Detect which cell encompasses the target text, then output its [X, Y] center coordinate. 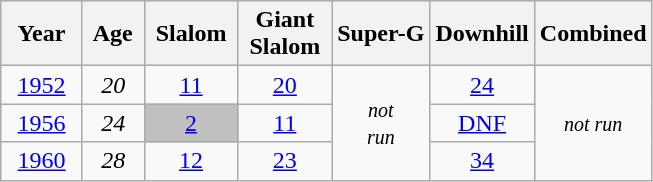
23 [285, 161]
Year [42, 34]
1956 [42, 123]
12 [191, 161]
Downhill [482, 34]
Slalom [191, 34]
not run [593, 123]
Combined [593, 34]
Super-G [381, 34]
1960 [42, 161]
notrun [381, 123]
1952 [42, 85]
28 [113, 161]
DNF [482, 123]
2 [191, 123]
Age [113, 34]
34 [482, 161]
Giant Slalom [285, 34]
